Return (x, y) of the center of cell containing provided text 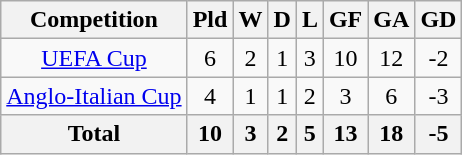
Total (94, 134)
Pld (210, 20)
GF (345, 20)
12 (392, 58)
L (310, 20)
-5 (438, 134)
Competition (94, 20)
GD (438, 20)
GA (392, 20)
W (250, 20)
18 (392, 134)
5 (310, 134)
-3 (438, 96)
UEFA Cup (94, 58)
D (282, 20)
13 (345, 134)
4 (210, 96)
-2 (438, 58)
Anglo-Italian Cup (94, 96)
